Locate the cell with the specified text and output its [X, Y] center coordinate. 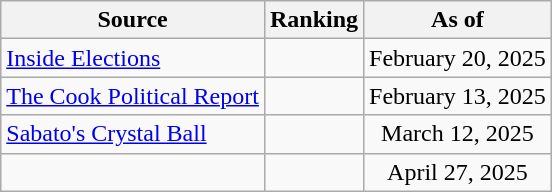
April 27, 2025 [458, 172]
Ranking [314, 20]
March 12, 2025 [458, 134]
February 13, 2025 [458, 96]
Inside Elections [133, 58]
As of [458, 20]
Source [133, 20]
Sabato's Crystal Ball [133, 134]
The Cook Political Report [133, 96]
February 20, 2025 [458, 58]
